Return [x, y] of the center of cell containing provided text 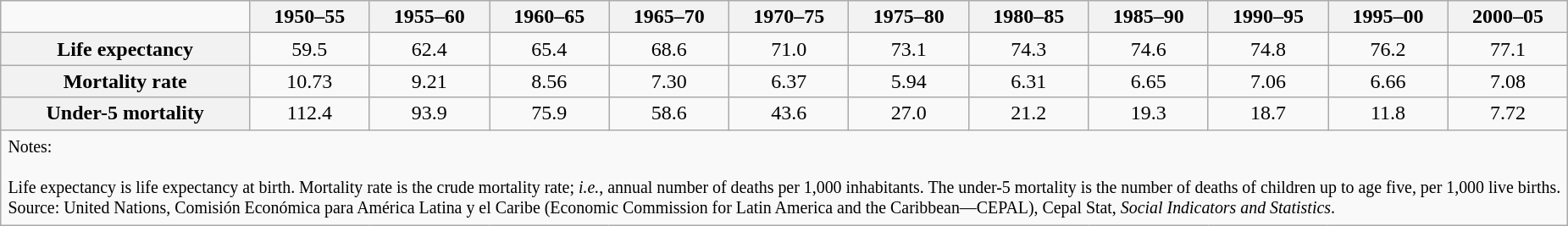
Under-5 mortality [125, 113]
7.72 [1508, 113]
59.5 [310, 49]
1960–65 [549, 17]
18.7 [1267, 113]
1990–95 [1267, 17]
7.06 [1267, 81]
21.2 [1028, 113]
71.0 [788, 49]
Mortality rate [125, 81]
1970–75 [788, 17]
77.1 [1508, 49]
19.3 [1149, 113]
74.3 [1028, 49]
8.56 [549, 81]
27.0 [908, 113]
68.6 [669, 49]
1980–85 [1028, 17]
1950–55 [310, 17]
73.1 [908, 49]
74.8 [1267, 49]
1995–00 [1388, 17]
11.8 [1388, 113]
1985–90 [1149, 17]
2000–05 [1508, 17]
74.6 [1149, 49]
62.4 [429, 49]
75.9 [549, 113]
Life expectancy [125, 49]
7.08 [1508, 81]
6.31 [1028, 81]
112.4 [310, 113]
93.9 [429, 113]
10.73 [310, 81]
58.6 [669, 113]
1955–60 [429, 17]
43.6 [788, 113]
1965–70 [669, 17]
5.94 [908, 81]
7.30 [669, 81]
6.37 [788, 81]
9.21 [429, 81]
76.2 [1388, 49]
6.66 [1388, 81]
1975–80 [908, 17]
6.65 [1149, 81]
65.4 [549, 49]
